Scan for the cell matching the given text and deliver its [X, Y] coordinate at center. 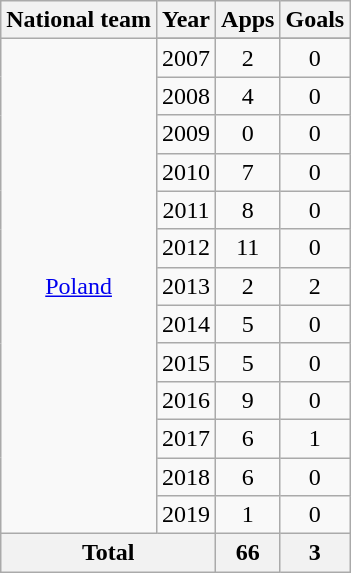
2007 [186, 58]
2016 [186, 400]
2010 [186, 172]
3 [315, 553]
2011 [186, 210]
2012 [186, 248]
11 [248, 248]
9 [248, 400]
2009 [186, 134]
8 [248, 210]
2008 [186, 96]
Apps [248, 20]
National team [79, 20]
2018 [186, 477]
4 [248, 96]
2015 [186, 362]
Total [108, 553]
7 [248, 172]
Poland [79, 286]
2013 [186, 286]
2017 [186, 438]
Goals [315, 20]
2014 [186, 324]
Year [186, 20]
2019 [186, 515]
66 [248, 553]
